Extract the [x, y] coordinate from the center of the cell holding the provided text.  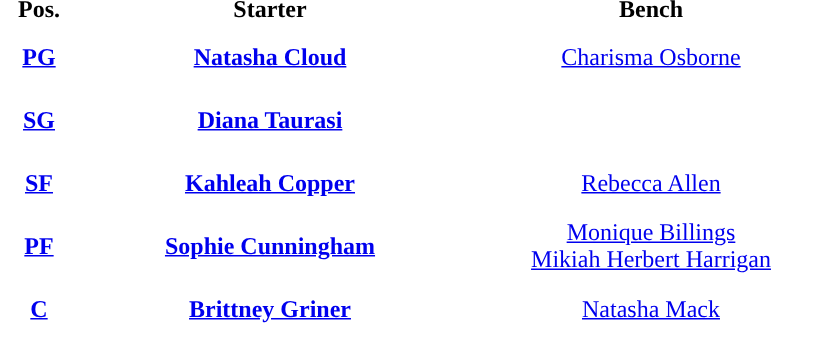
Natasha Mack [651, 309]
Charisma Osborne [651, 57]
PG [39, 57]
SG [39, 120]
Sophie Cunningham [270, 246]
Monique BillingsMikiah Herbert Harrigan [651, 246]
Brittney Griner [270, 309]
Natasha Cloud [270, 57]
PF [39, 246]
SF [39, 183]
C [39, 309]
Kahleah Copper [270, 183]
Rebecca Allen [651, 183]
Diana Taurasi [270, 120]
